Extract the [x, y] coordinate from the center of the cell holding the provided text.  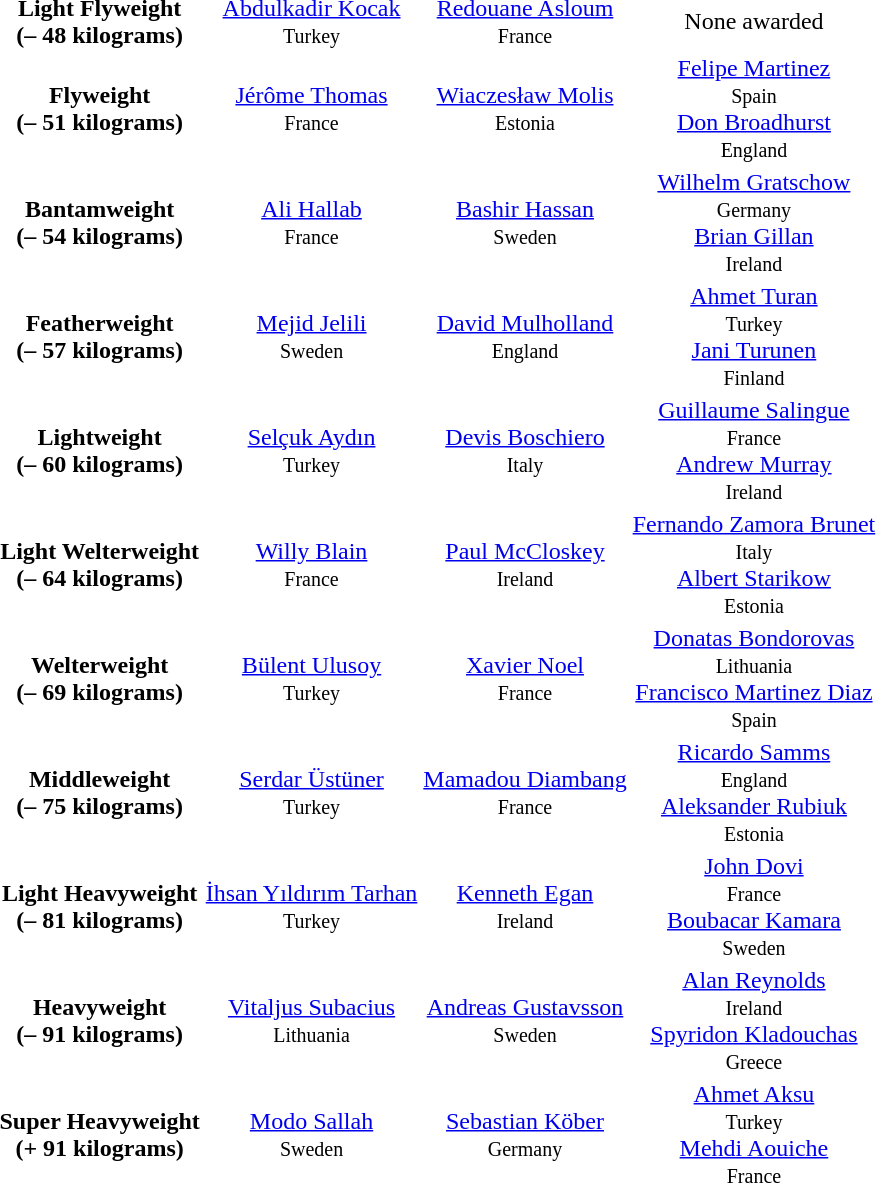
Bashir HassanSweden [525, 222]
Kenneth EganIreland [525, 906]
Xavier NoelFrance [525, 678]
Wiaczesław MolisEstonia [525, 108]
David MulhollandEngland [525, 336]
Serdar ÜstünerTurkey [312, 792]
Ali HallabFrance [312, 222]
Andreas GustavssonSweden [525, 1020]
Mamadou DiambangFrance [525, 792]
Vitaljus SubaciusLithuania [312, 1020]
Willy BlainFrance [312, 564]
Devis BoschieroItaly [525, 450]
Bülent UlusoyTurkey [312, 678]
Mejid JeliliSweden [312, 336]
İhsan Yıldırım TarhanTurkey [312, 906]
Selçuk AydınTurkey [312, 450]
Paul McCloskeyIreland [525, 564]
Jérôme ThomasFrance [312, 108]
